Find where the given text appears and provide that cell's center as [X, Y] coordinate. 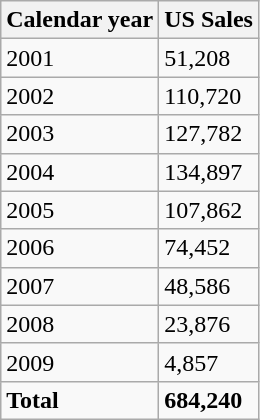
134,897 [209, 172]
2002 [80, 96]
2005 [80, 210]
74,452 [209, 248]
Calendar year [80, 20]
127,782 [209, 134]
2001 [80, 58]
2009 [80, 362]
2006 [80, 248]
107,862 [209, 210]
51,208 [209, 58]
2007 [80, 286]
2003 [80, 134]
4,857 [209, 362]
2004 [80, 172]
US Sales [209, 20]
110,720 [209, 96]
48,586 [209, 286]
684,240 [209, 400]
23,876 [209, 324]
2008 [80, 324]
Total [80, 400]
